Provide the [X, Y] coordinate of the cell's center where the given text is located.  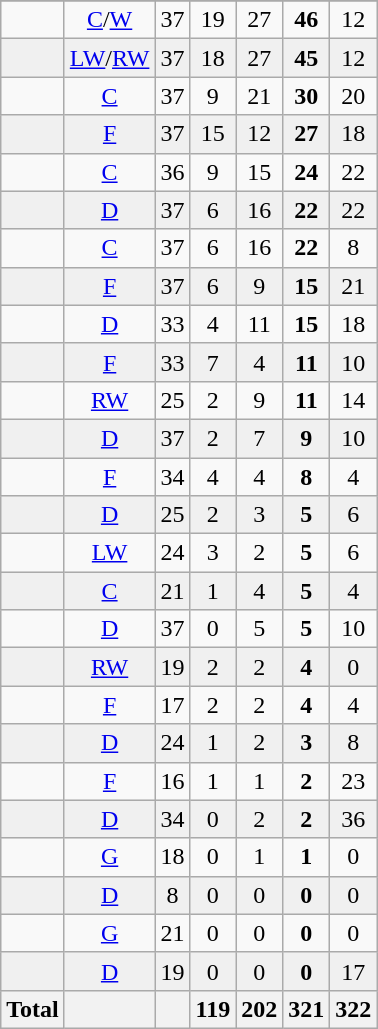
46 [306, 20]
LW [110, 553]
23 [354, 781]
322 [354, 1009]
119 [213, 1009]
30 [306, 96]
20 [354, 96]
321 [306, 1009]
202 [260, 1009]
14 [354, 400]
45 [306, 58]
C/W [110, 20]
LW/RW [110, 58]
Total [33, 1009]
